Locate the cell with the specified text and output its (X, Y) center coordinate. 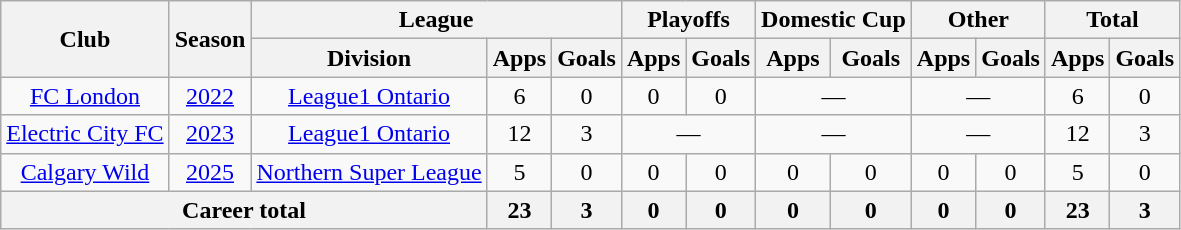
FC London (85, 96)
2022 (210, 96)
Season (210, 39)
Club (85, 39)
Division (369, 58)
Career total (244, 210)
Domestic Cup (834, 20)
2025 (210, 172)
Other (978, 20)
Total (1112, 20)
Calgary Wild (85, 172)
2023 (210, 134)
Playoffs (688, 20)
Electric City FC (85, 134)
League (436, 20)
Northern Super League (369, 172)
